Scan for the cell matching the given text and deliver its [X, Y] coordinate at center. 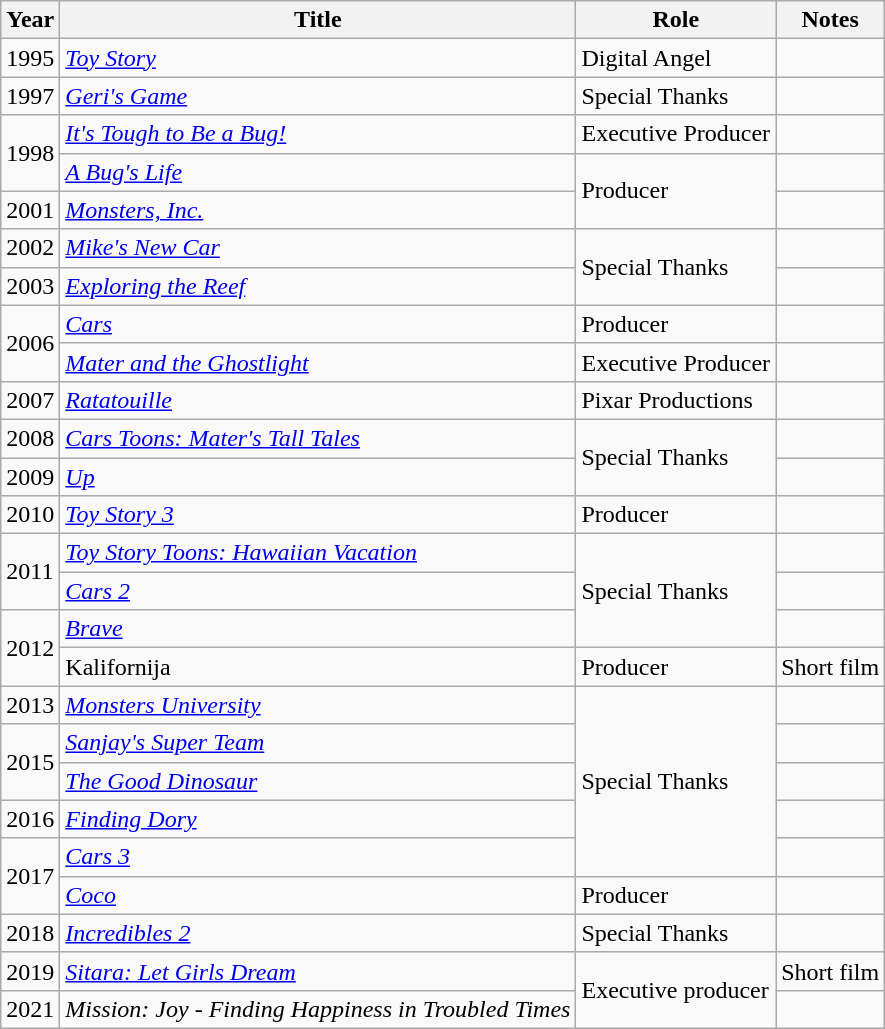
Up [318, 477]
Toy Story 3 [318, 515]
2008 [30, 438]
Sanjay's Super Team [318, 743]
Finding Dory [318, 819]
Pixar Productions [676, 400]
Kalifornija [318, 667]
2019 [30, 971]
2003 [30, 286]
2017 [30, 876]
2010 [30, 515]
Monsters, Inc. [318, 210]
Mike's New Car [318, 248]
2013 [30, 705]
Cars 3 [318, 857]
2001 [30, 210]
Geri's Game [318, 96]
2009 [30, 477]
Incredibles 2 [318, 933]
Cars 2 [318, 591]
Year [30, 20]
2015 [30, 762]
Toy Story Toons: Hawaiian Vacation [318, 553]
Brave [318, 629]
Executive producer [676, 990]
The Good Dinosaur [318, 781]
1995 [30, 58]
2002 [30, 248]
2006 [30, 343]
Coco [318, 895]
2007 [30, 400]
Mater and the Ghostlight [318, 362]
Exploring the Reef [318, 286]
2018 [30, 933]
2011 [30, 572]
A Bug's Life [318, 172]
Toy Story [318, 58]
2021 [30, 1009]
Cars [318, 324]
Monsters University [318, 705]
Role [676, 20]
Sitara: Let Girls Dream [318, 971]
It's Tough to Be a Bug! [318, 134]
Cars Toons: Mater's Tall Tales [318, 438]
Title [318, 20]
Notes [830, 20]
1997 [30, 96]
Ratatouille [318, 400]
2016 [30, 819]
Digital Angel [676, 58]
1998 [30, 153]
Mission: Joy - Finding Happiness in Troubled Times [318, 1009]
2012 [30, 648]
